Scan for the cell matching the given text and deliver its [X, Y] coordinate at center. 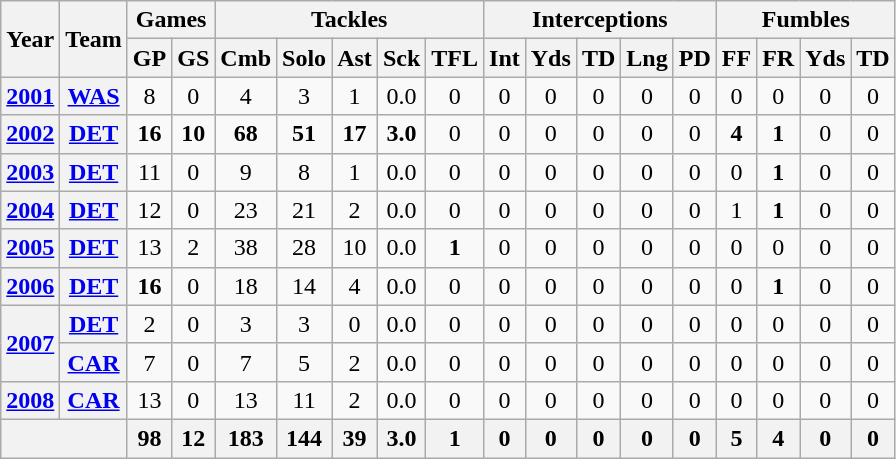
Games [170, 20]
17 [355, 134]
68 [246, 134]
2005 [30, 248]
GS [194, 58]
2001 [30, 96]
2002 [30, 134]
Ast [355, 58]
Fumbles [806, 20]
Tackles [350, 20]
38 [246, 248]
Solo [304, 58]
98 [149, 438]
FF [736, 58]
2003 [30, 172]
Lng [647, 58]
TFL [455, 58]
28 [304, 248]
Team [94, 39]
14 [304, 286]
21 [304, 210]
FR [778, 58]
18 [246, 286]
WAS [94, 96]
Cmb [246, 58]
2007 [30, 343]
Int [505, 58]
GP [149, 58]
2004 [30, 210]
39 [355, 438]
144 [304, 438]
PD [694, 58]
Year [30, 39]
9 [246, 172]
51 [304, 134]
Interceptions [600, 20]
183 [246, 438]
2008 [30, 400]
23 [246, 210]
2006 [30, 286]
Sck [401, 58]
